Pinpoint the cell where the given text exists, returning its [x, y] midpoint coordinate. 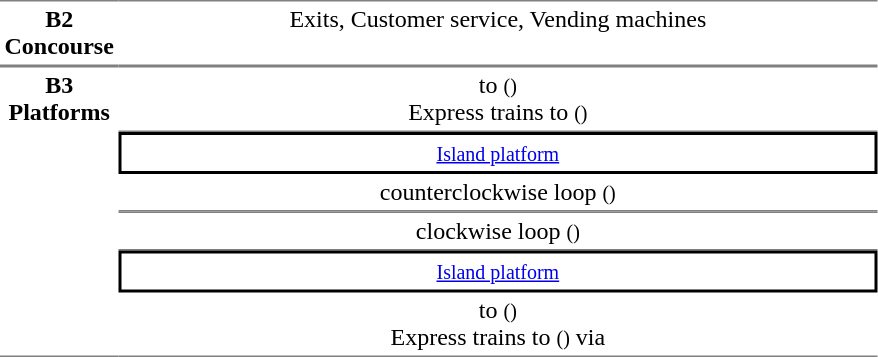
B2Concourse [59, 33]
clockwise loop () [498, 232]
to ()Express trains to () [498, 99]
to () Express trains to () via [498, 324]
B3Platforms [59, 212]
Exits, Customer service, Vending machines [498, 33]
counterclockwise loop () [498, 193]
